Identify which cell holds the provided text, then report its (X, Y) central coordinate. 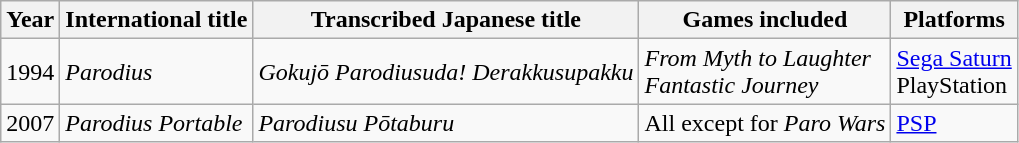
2007 (30, 123)
PSP (954, 123)
Games included (765, 20)
Gokujō Parodiusuda! Derakkusupakku (446, 72)
Parodius Portable (156, 123)
Sega SaturnPlayStation (954, 72)
International title (156, 20)
Platforms (954, 20)
Transcribed Japanese title (446, 20)
Parodius (156, 72)
Parodiusu Pōtaburu (446, 123)
From Myth to Laughter Fantastic Journey (765, 72)
Year (30, 20)
1994 (30, 72)
All except for Paro Wars (765, 123)
